Pinpoint the cell where the given text exists, returning its (X, Y) midpoint coordinate. 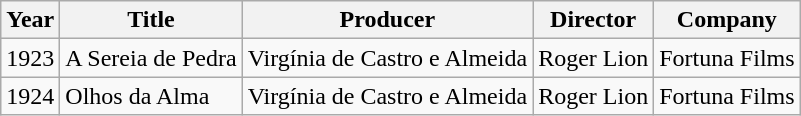
Director (594, 20)
Year (30, 20)
Company (727, 20)
Title (151, 20)
Producer (387, 20)
1924 (30, 96)
1923 (30, 58)
A Sereia de Pedra (151, 58)
Olhos da Alma (151, 96)
